Locate the cell with the specified text and output its (X, Y) center coordinate. 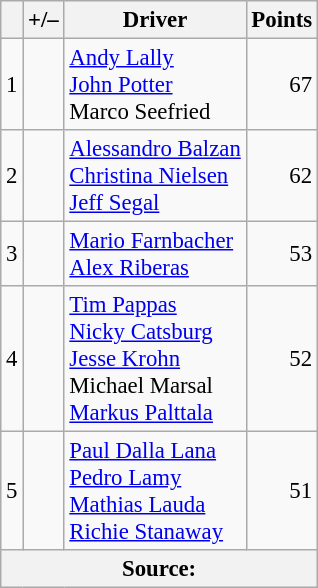
52 (282, 359)
Paul Dalla Lana Pedro Lamy Mathias Lauda Richie Stanaway (155, 492)
4 (12, 359)
51 (282, 492)
1 (12, 85)
Driver (155, 20)
Source: (160, 569)
Alessandro Balzan Christina Nielsen Jeff Segal (155, 176)
53 (282, 254)
62 (282, 176)
Mario Farnbacher Alex Riberas (155, 254)
5 (12, 492)
3 (12, 254)
67 (282, 85)
2 (12, 176)
Tim Pappas Nicky Catsburg Jesse Krohn Michael Marsal Markus Palttala (155, 359)
+/– (44, 20)
Andy Lally John Potter Marco Seefried (155, 85)
Points (282, 20)
